For the text-containing cell, return its midpoint in [x, y] coordinate format. 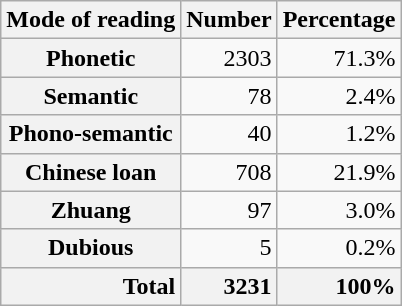
708 [229, 172]
2303 [229, 58]
Semantic [91, 96]
100% [339, 286]
3.0% [339, 210]
1.2% [339, 134]
Zhuang [91, 210]
2.4% [339, 96]
71.3% [339, 58]
Percentage [339, 20]
Mode of reading [91, 20]
40 [229, 134]
5 [229, 248]
3231 [229, 286]
Total [91, 286]
Number [229, 20]
Phonetic [91, 58]
Phono-semantic [91, 134]
Dubious [91, 248]
Chinese loan [91, 172]
78 [229, 96]
0.2% [339, 248]
97 [229, 210]
21.9% [339, 172]
